Extract the [x, y] coordinate from the center of the cell holding the provided text.  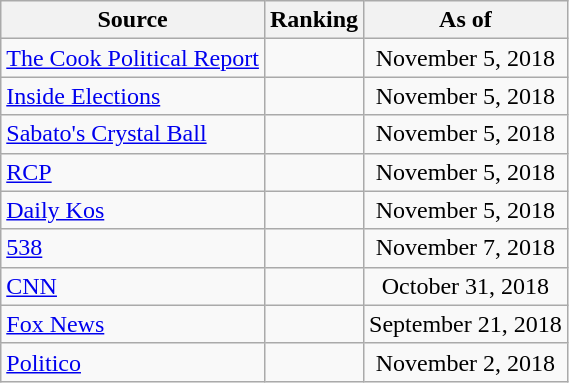
October 31, 2018 [466, 286]
RCP [133, 172]
538 [133, 248]
The Cook Political Report [133, 58]
Ranking [314, 20]
Politico [133, 362]
As of [466, 20]
Sabato's Crystal Ball [133, 134]
September 21, 2018 [466, 324]
Inside Elections [133, 96]
Source [133, 20]
Daily Kos [133, 210]
Fox News [133, 324]
November 7, 2018 [466, 248]
CNN [133, 286]
November 2, 2018 [466, 362]
